Pinpoint the cell where the given text exists, returning its [X, Y] midpoint coordinate. 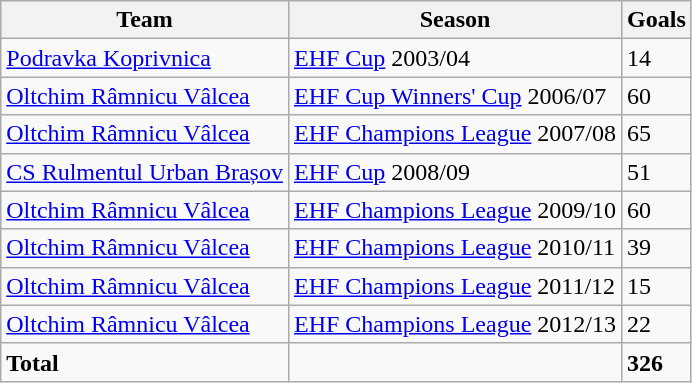
Team [145, 20]
EHF Champions League 2007/08 [454, 134]
Season [454, 20]
EHF Cup Winners' Cup 2006/07 [454, 96]
326 [657, 362]
14 [657, 58]
EHF Cup 2008/09 [454, 172]
EHF Cup 2003/04 [454, 58]
Goals [657, 20]
EHF Champions League 2011/12 [454, 286]
Podravka Koprivnica [145, 58]
EHF Champions League 2010/11 [454, 248]
15 [657, 286]
39 [657, 248]
CS Rulmentul Urban Brașov [145, 172]
Total [145, 362]
51 [657, 172]
22 [657, 324]
EHF Champions League 2009/10 [454, 210]
EHF Champions League 2012/13 [454, 324]
65 [657, 134]
